Identify which cell holds the provided text, then report its (X, Y) central coordinate. 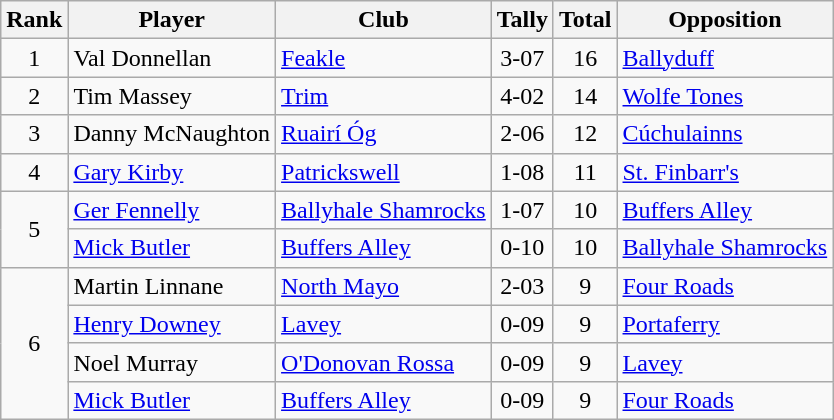
Opposition (725, 20)
4 (34, 172)
2-06 (522, 134)
1-07 (522, 210)
Ger Fennelly (172, 210)
6 (34, 343)
Henry Downey (172, 324)
12 (585, 134)
11 (585, 172)
16 (585, 58)
1 (34, 58)
Total (585, 20)
3-07 (522, 58)
4-02 (522, 96)
3 (34, 134)
Martin Linnane (172, 286)
Noel Murray (172, 362)
14 (585, 96)
Player (172, 20)
Ballyduff (725, 58)
Club (384, 20)
Cúchulainns (725, 134)
Tally (522, 20)
1-08 (522, 172)
Wolfe Tones (725, 96)
2-03 (522, 286)
2 (34, 96)
Danny McNaughton (172, 134)
Patrickswell (384, 172)
Trim (384, 96)
Gary Kirby (172, 172)
5 (34, 229)
St. Finbarr's (725, 172)
Val Donnellan (172, 58)
Rank (34, 20)
O'Donovan Rossa (384, 362)
Tim Massey (172, 96)
0-10 (522, 248)
North Mayo (384, 286)
Feakle (384, 58)
Ruairí Óg (384, 134)
Portaferry (725, 324)
